Detect which cell encompasses the target text, then output its (x, y) center coordinate. 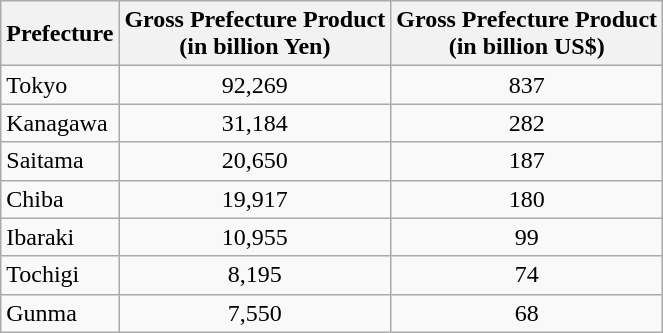
837 (527, 85)
282 (527, 123)
Gunma (60, 313)
Tokyo (60, 85)
74 (527, 275)
Ibaraki (60, 237)
31,184 (255, 123)
187 (527, 161)
7,550 (255, 313)
Saitama (60, 161)
Chiba (60, 199)
Prefecture (60, 34)
10,955 (255, 237)
20,650 (255, 161)
92,269 (255, 85)
Kanagawa (60, 123)
Tochigi (60, 275)
Gross Prefecture Product(in billion Yen) (255, 34)
19,917 (255, 199)
99 (527, 237)
68 (527, 313)
Gross Prefecture Product(in billion US$) (527, 34)
8,195 (255, 275)
180 (527, 199)
